Return the (X, Y) coordinate for the center point of the cell that contains the specified text.  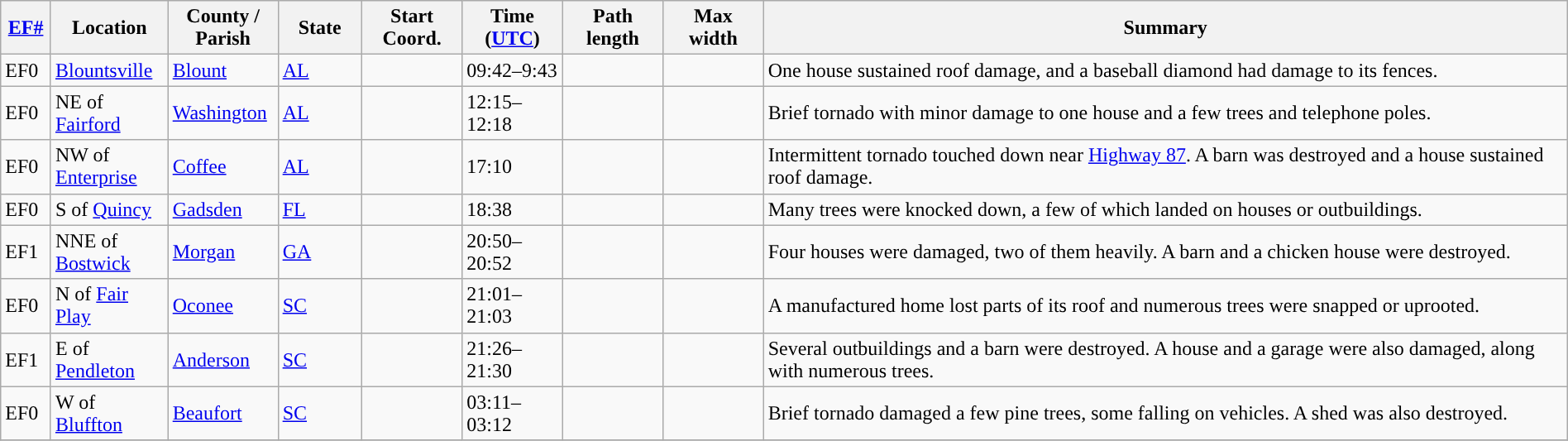
N of Fair Play (109, 306)
12:15–12:18 (513, 113)
Beaufort (223, 414)
EF# (26, 28)
21:01–21:03 (513, 306)
S of Quincy (109, 209)
NW of Enterprise (109, 167)
21:26–21:30 (513, 359)
Path length (612, 28)
Max width (713, 28)
Morgan (223, 252)
Intermittent tornado touched down near Highway 87. A barn was destroyed and a house sustained roof damage. (1165, 167)
Oconee (223, 306)
County / Parish (223, 28)
Brief tornado with minor damage to one house and a few trees and telephone poles. (1165, 113)
Time (UTC) (513, 28)
A manufactured home lost parts of its roof and numerous trees were snapped or uprooted. (1165, 306)
Washington (223, 113)
Blount (223, 70)
Many trees were knocked down, a few of which landed on houses or outbuildings. (1165, 209)
Blountsville (109, 70)
Gadsden (223, 209)
18:38 (513, 209)
Summary (1165, 28)
Anderson (223, 359)
Several outbuildings and a barn were destroyed. A house and a garage were also damaged, along with numerous trees. (1165, 359)
Coffee (223, 167)
W of Bluffton (109, 414)
State (319, 28)
17:10 (513, 167)
03:11–03:12 (513, 414)
Start Coord. (412, 28)
Brief tornado damaged a few pine trees, some falling on vehicles. A shed was also destroyed. (1165, 414)
One house sustained roof damage, and a baseball diamond had damage to its fences. (1165, 70)
09:42–9:43 (513, 70)
FL (319, 209)
NE of Fairford (109, 113)
20:50–20:52 (513, 252)
Four houses were damaged, two of them heavily. A barn and a chicken house were destroyed. (1165, 252)
GA (319, 252)
Location (109, 28)
E of Pendleton (109, 359)
NNE of Bostwick (109, 252)
